Capture the cell that displays the provided text and extract its [X, Y] central coordinate. 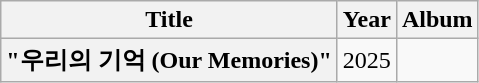
"우리의 기억 (Our Memories)" [170, 60]
Year [366, 20]
Album [437, 20]
2025 [366, 60]
Title [170, 20]
